Determine the [x, y] coordinate at the center of the cell enclosing the given text.  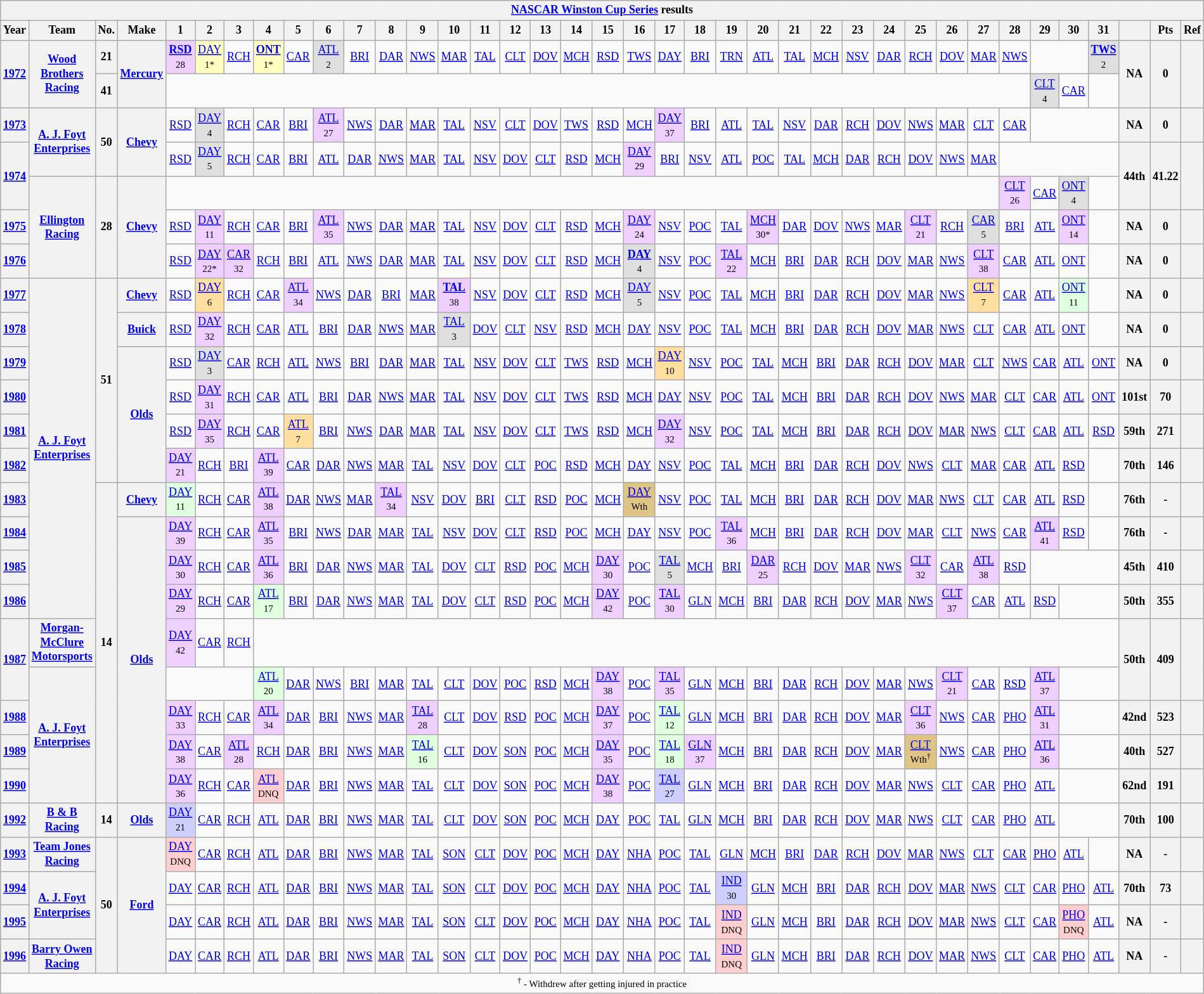
ONT1* [268, 57]
17 [670, 30]
CLT38 [983, 261]
TWS2 [1103, 57]
DAY31 [210, 397]
GLN37 [700, 752]
TAL3 [454, 329]
2 [210, 30]
355 [1165, 602]
Year [15, 30]
1995 [15, 922]
11 [485, 30]
TAL38 [454, 295]
1979 [15, 363]
Ellington Racing [62, 227]
NASCAR Winston Cup Series results [602, 10]
59th [1135, 431]
51 [107, 380]
ATL41 [1045, 533]
DAY24 [640, 227]
19 [732, 30]
CLT4 [1045, 91]
B & B Racing [62, 820]
CLTWth† [921, 752]
ONT4 [1074, 193]
31 [1103, 30]
DAY22* [210, 261]
1984 [15, 533]
44th [1135, 176]
ATL27 [328, 125]
1981 [15, 431]
10 [454, 30]
101st [1135, 397]
TAL27 [670, 786]
CLT37 [952, 602]
IND30 [732, 888]
100 [1165, 820]
Make [141, 30]
CLT7 [983, 295]
42nd [1135, 718]
1974 [15, 176]
1976 [15, 261]
Pts [1165, 30]
ONT14 [1074, 227]
20 [763, 30]
1983 [15, 500]
TAL5 [670, 567]
TAL28 [423, 718]
ATL37 [1045, 684]
CLT32 [921, 567]
Ford [141, 905]
1 [181, 30]
8 [391, 30]
CLT36 [921, 718]
1986 [15, 602]
TAL18 [670, 752]
23 [858, 30]
Ref [1193, 30]
523 [1165, 718]
DAY33 [181, 718]
DAY3 [210, 363]
CLT26 [1014, 193]
ATL20 [268, 684]
DAY36 [181, 786]
25 [921, 30]
TAL34 [391, 500]
410 [1165, 567]
27 [983, 30]
TAL16 [423, 752]
PHODNQ [1074, 922]
5 [298, 30]
Morgan-McClure Motorsports [62, 643]
MCH30* [763, 227]
73 [1165, 888]
1988 [15, 718]
1994 [15, 888]
ATL28 [239, 752]
18 [700, 30]
1990 [15, 786]
TAL36 [732, 533]
1993 [15, 855]
DAY6 [210, 295]
1975 [15, 227]
45th [1135, 567]
TAL22 [732, 261]
DAY10 [670, 363]
ATL39 [268, 465]
Barry Owen Racing [62, 957]
12 [515, 30]
DAR25 [763, 567]
† - Withdrew after getting injured in practice [602, 983]
RSD28 [181, 57]
40th [1135, 752]
DAY39 [181, 533]
ATL7 [298, 431]
ATL31 [1045, 718]
DAY1* [210, 57]
409 [1165, 660]
ONT11 [1074, 295]
527 [1165, 752]
1982 [15, 465]
16 [640, 30]
1978 [15, 329]
ATLDNQ [268, 786]
ATL2 [328, 57]
29 [1045, 30]
DAYDNQ [181, 855]
13 [545, 30]
6 [328, 30]
15 [608, 30]
4 [268, 30]
Mercury [141, 74]
1977 [15, 295]
CAR32 [239, 261]
1985 [15, 567]
1987 [15, 660]
1972 [15, 74]
1992 [15, 820]
1980 [15, 397]
CAR5 [983, 227]
1996 [15, 957]
26 [952, 30]
3 [239, 30]
TRN [732, 57]
24 [889, 30]
Team [62, 30]
TAL30 [670, 602]
Buick [141, 329]
No. [107, 30]
Wood Brothers Racing [62, 74]
9 [423, 30]
271 [1165, 431]
41 [107, 91]
1973 [15, 125]
41.22 [1165, 176]
TAL35 [670, 684]
ATL17 [268, 602]
62nd [1135, 786]
Team Jones Racing [62, 855]
DAYWth [640, 500]
22 [826, 30]
70 [1165, 397]
191 [1165, 786]
146 [1165, 465]
TAL12 [670, 718]
1989 [15, 752]
7 [359, 30]
30 [1074, 30]
